For the text-containing cell, return its midpoint in (x, y) coordinate format. 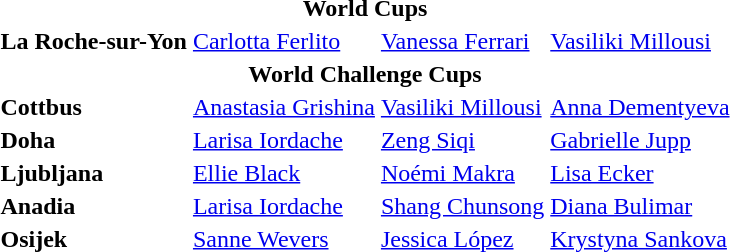
Vanessa Ferrari (462, 41)
Carlotta Ferlito (284, 41)
Ellie Black (284, 173)
Vasiliki Millousi (462, 107)
Noémi Makra (462, 173)
Zeng Siqi (462, 140)
Shang Chunsong (462, 206)
Anastasia Grishina (284, 107)
